Detect which cell encompasses the target text, then output its (X, Y) center coordinate. 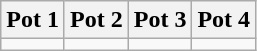
Pot 2 (96, 20)
Pot 1 (33, 20)
Pot 3 (160, 20)
Pot 4 (224, 20)
